Determine the (X, Y) coordinate at the center of the cell enclosing the given text.  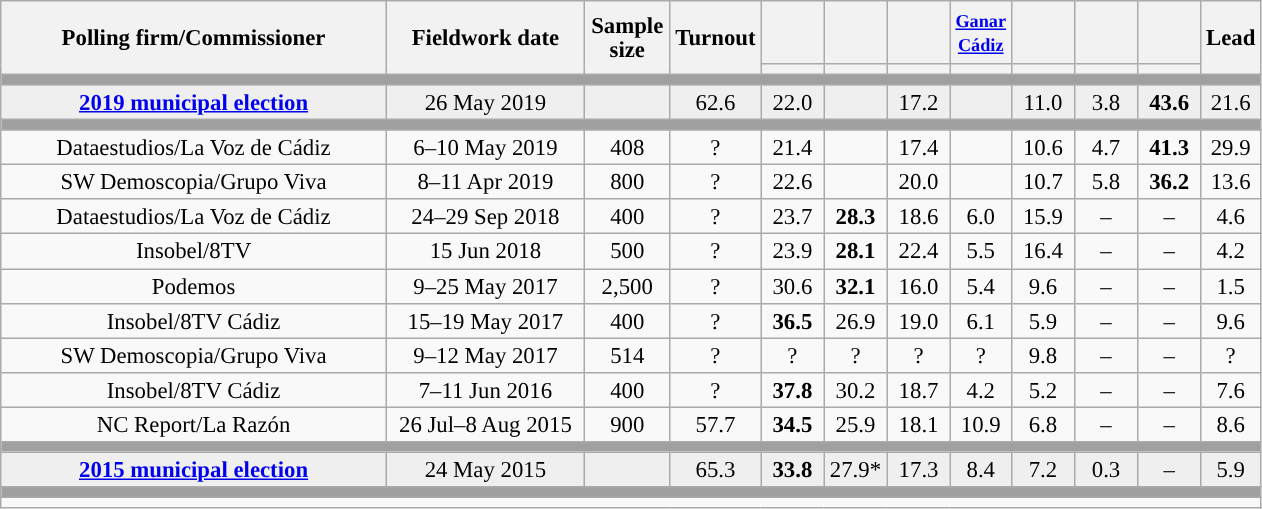
28.3 (856, 218)
20.0 (918, 182)
15–19 May 2017 (485, 320)
43.6 (1170, 102)
0.3 (1106, 470)
7.6 (1231, 390)
65.3 (716, 470)
Podemos (194, 286)
33.8 (792, 470)
17.3 (918, 470)
6.8 (1042, 424)
10.7 (1042, 182)
5.4 (980, 286)
11.0 (1042, 102)
Polling firm/Commissioner (194, 38)
29.9 (1231, 148)
2019 municipal election (194, 102)
5.8 (1106, 182)
32.1 (856, 286)
3.8 (1106, 102)
10.9 (980, 424)
8.6 (1231, 424)
514 (627, 356)
2015 municipal election (194, 470)
7.2 (1042, 470)
Lead (1231, 38)
22.6 (792, 182)
408 (627, 148)
24 May 2015 (485, 470)
GanarCádiz (980, 32)
500 (627, 252)
26.9 (856, 320)
21.4 (792, 148)
4.7 (1106, 148)
37.8 (792, 390)
21.6 (1231, 102)
16.0 (918, 286)
4.6 (1231, 218)
18.6 (918, 218)
1.5 (1231, 286)
5.2 (1042, 390)
Insobel/8TV (194, 252)
6.0 (980, 218)
7–11 Jun 2016 (485, 390)
27.9* (856, 470)
9–25 May 2017 (485, 286)
15.9 (1042, 218)
Turnout (716, 38)
5.5 (980, 252)
13.6 (1231, 182)
34.5 (792, 424)
2,500 (627, 286)
24–29 Sep 2018 (485, 218)
10.6 (1042, 148)
16.4 (1042, 252)
30.2 (856, 390)
18.7 (918, 390)
8.4 (980, 470)
9–12 May 2017 (485, 356)
62.6 (716, 102)
57.7 (716, 424)
26 Jul–8 Aug 2015 (485, 424)
23.7 (792, 218)
26 May 2019 (485, 102)
6.1 (980, 320)
9.8 (1042, 356)
NC Report/La Razón (194, 424)
Sample size (627, 38)
6–10 May 2019 (485, 148)
15 Jun 2018 (485, 252)
17.4 (918, 148)
19.0 (918, 320)
Fieldwork date (485, 38)
30.6 (792, 286)
800 (627, 182)
36.5 (792, 320)
25.9 (856, 424)
8–11 Apr 2019 (485, 182)
28.1 (856, 252)
41.3 (1170, 148)
36.2 (1170, 182)
22.0 (792, 102)
17.2 (918, 102)
23.9 (792, 252)
18.1 (918, 424)
22.4 (918, 252)
900 (627, 424)
